Return (X, Y) of the center of cell containing provided text 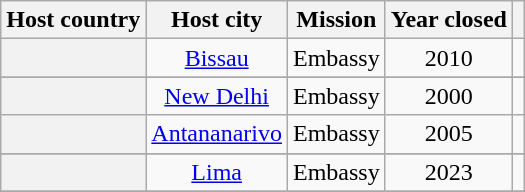
Lima (217, 172)
2010 (448, 58)
2005 (448, 134)
Host city (217, 20)
2000 (448, 96)
Antananarivo (217, 134)
Host country (74, 20)
Bissau (217, 58)
2023 (448, 172)
New Delhi (217, 96)
Mission (336, 20)
Year closed (448, 20)
